Pinpoint the cell where the given text exists, returning its (X, Y) midpoint coordinate. 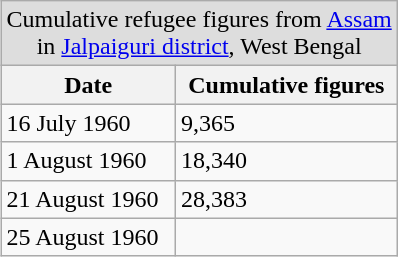
28,383 (286, 199)
Date (88, 85)
21 August 1960 (88, 199)
25 August 1960 (88, 237)
18,340 (286, 161)
Cumulative figures (286, 85)
16 July 1960 (88, 123)
Cumulative refugee figures from Assamin Jalpaiguri district, West Bengal (199, 34)
9,365 (286, 123)
1 August 1960 (88, 161)
